Scan for the cell matching the given text and deliver its (X, Y) coordinate at center. 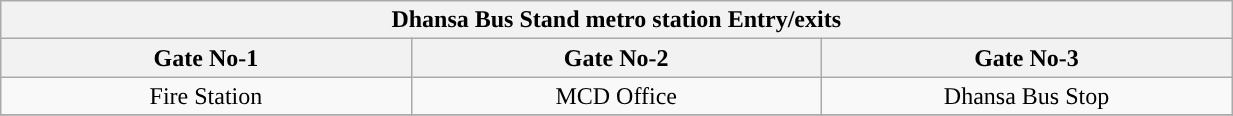
Fire Station (206, 96)
Dhansa Bus Stand metro station Entry/exits (616, 20)
Dhansa Bus Stop (1026, 96)
MCD Office (616, 96)
Gate No-1 (206, 58)
Gate No-2 (616, 58)
Gate No-3 (1026, 58)
